Identify which cell holds the provided text, then report its (X, Y) central coordinate. 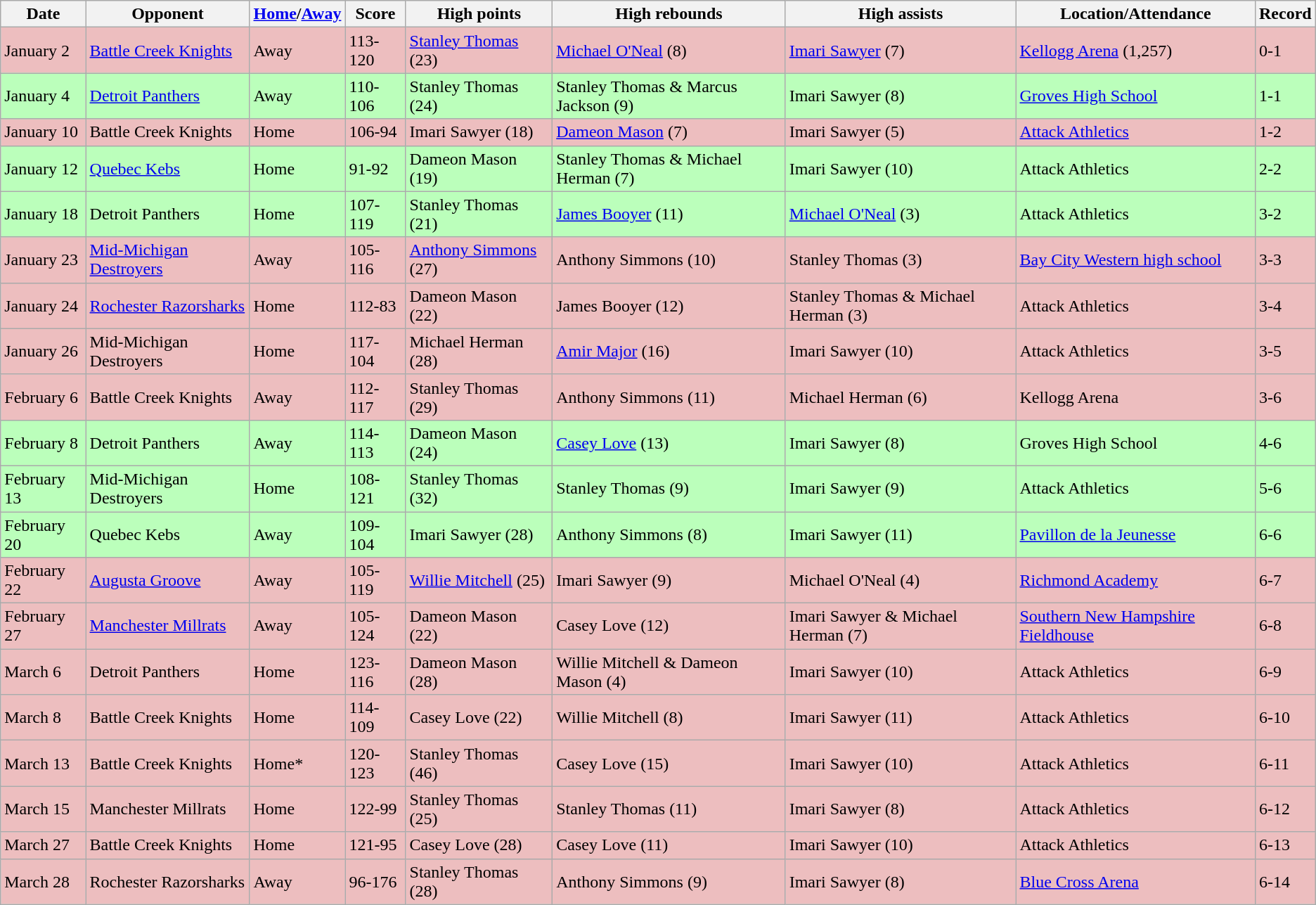
January 24 (44, 305)
January 12 (44, 169)
Kellogg Arena (1,257) (1135, 51)
March 28 (44, 882)
March 8 (44, 717)
Casey Love (11) (669, 845)
Casey Love (13) (669, 443)
1-1 (1285, 96)
Stanley Thomas (32) (479, 488)
3-5 (1285, 352)
February 8 (44, 443)
Richmond Academy (1135, 581)
112-83 (375, 305)
6-12 (1285, 809)
February 20 (44, 534)
Stanley Thomas (11) (669, 809)
107-119 (375, 214)
114-113 (375, 443)
122-99 (375, 809)
March 15 (44, 809)
108-121 (375, 488)
Blue Cross Arena (1135, 882)
January 23 (44, 260)
Willie Mitchell & Dameon Mason (4) (669, 672)
February 13 (44, 488)
High points (479, 14)
91-92 (375, 169)
Anthony Simmons (8) (669, 534)
6-11 (1285, 764)
Anthony Simmons (27) (479, 260)
6-8 (1285, 626)
Stanley Thomas & Marcus Jackson (9) (669, 96)
January 10 (44, 132)
Bay City Western high school (1135, 260)
105-116 (375, 260)
Casey Love (12) (669, 626)
James Booyer (11) (669, 214)
110-106 (375, 96)
Stanley Thomas (24) (479, 96)
Stanley Thomas (29) (479, 397)
6-9 (1285, 672)
Stanley Thomas (23) (479, 51)
February 22 (44, 581)
Stanley Thomas (3) (901, 260)
Southern New Hampshire Fieldhouse (1135, 626)
Stanley Thomas (28) (479, 882)
Willie Mitchell (8) (669, 717)
112-117 (375, 397)
January 18 (44, 214)
Stanley Thomas & Michael Herman (3) (901, 305)
Opponent (167, 14)
High assists (901, 14)
6-13 (1285, 845)
Willie Mitchell (25) (479, 581)
Anthony Simmons (9) (669, 882)
Dameon Mason (19) (479, 169)
106-94 (375, 132)
Stanley Thomas (21) (479, 214)
Casey Love (15) (669, 764)
Michael O'Neal (8) (669, 51)
Stanley Thomas (46) (479, 764)
121-95 (375, 845)
109-104 (375, 534)
Amir Major (16) (669, 352)
Anthony Simmons (11) (669, 397)
1-2 (1285, 132)
February 6 (44, 397)
Home* (297, 764)
Imari Sawyer (18) (479, 132)
3-3 (1285, 260)
6-6 (1285, 534)
Augusta Groove (167, 581)
96-176 (375, 882)
Stanley Thomas & Michael Herman (7) (669, 169)
Anthony Simmons (10) (669, 260)
5-6 (1285, 488)
Michael O'Neal (4) (901, 581)
Michael Herman (28) (479, 352)
123-116 (375, 672)
6-10 (1285, 717)
105-119 (375, 581)
Dameon Mason (7) (669, 132)
Imari Sawyer (7) (901, 51)
Casey Love (28) (479, 845)
Pavillon de la Jeunesse (1135, 534)
2-2 (1285, 169)
3-4 (1285, 305)
4-6 (1285, 443)
Stanley Thomas (9) (669, 488)
113-120 (375, 51)
March 13 (44, 764)
March 6 (44, 672)
Michael Herman (6) (901, 397)
Kellogg Arena (1135, 397)
Date (44, 14)
3-2 (1285, 214)
Casey Love (22) (479, 717)
Imari Sawyer (5) (901, 132)
Home/Away (297, 14)
Imari Sawyer (28) (479, 534)
January 2 (44, 51)
Score (375, 14)
Imari Sawyer & Michael Herman (7) (901, 626)
February 27 (44, 626)
6-7 (1285, 581)
Location/Attendance (1135, 14)
0-1 (1285, 51)
114-109 (375, 717)
Stanley Thomas (25) (479, 809)
Record (1285, 14)
James Booyer (12) (669, 305)
January 26 (44, 352)
Dameon Mason (28) (479, 672)
6-14 (1285, 882)
117-104 (375, 352)
March 27 (44, 845)
105-124 (375, 626)
High rebounds (669, 14)
3-6 (1285, 397)
Michael O'Neal (3) (901, 214)
Dameon Mason (24) (479, 443)
120-123 (375, 764)
January 4 (44, 96)
